Determine the (X, Y) coordinate at the center of the cell enclosing the given text.  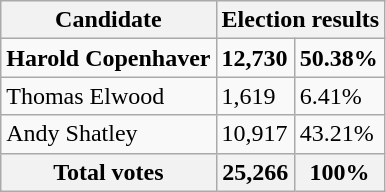
6.41% (339, 96)
Thomas Elwood (108, 96)
1,619 (255, 96)
12,730 (255, 58)
Total votes (108, 172)
100% (339, 172)
Election results (300, 20)
10,917 (255, 134)
Harold Copenhaver (108, 58)
Candidate (108, 20)
50.38% (339, 58)
43.21% (339, 134)
25,266 (255, 172)
Andy Shatley (108, 134)
